For the text-containing cell, return its midpoint in (X, Y) coordinate format. 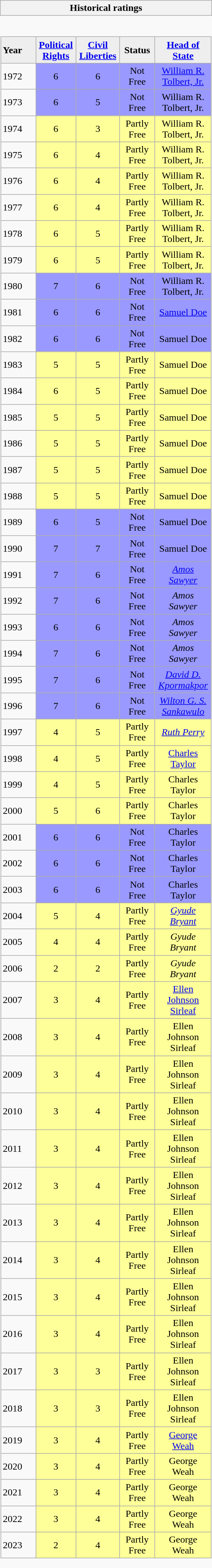
Head of State (183, 50)
2004 (19, 915)
2000 (19, 811)
Ruth Perry (183, 732)
2014 (19, 1260)
1986 (19, 444)
1972 (19, 76)
1994 (19, 653)
2011 (19, 1149)
2006 (19, 968)
1975 (19, 155)
1978 (19, 234)
1988 (19, 496)
2008 (19, 1037)
1989 (19, 522)
David D. Kpormakpor (183, 680)
1985 (19, 417)
1995 (19, 680)
1980 (19, 286)
1992 (19, 601)
2003 (19, 890)
2020 (19, 1466)
2005 (19, 942)
2002 (19, 863)
1981 (19, 312)
1987 (19, 469)
1998 (19, 758)
1982 (19, 339)
1979 (19, 260)
1996 (19, 706)
2012 (19, 1186)
2017 (19, 1371)
1973 (19, 102)
2021 (19, 1492)
Status (137, 50)
2015 (19, 1297)
2018 (19, 1408)
2009 (19, 1074)
1984 (19, 391)
1974 (19, 128)
2013 (19, 1223)
Historical ratings (106, 8)
1990 (19, 548)
1977 (19, 207)
1983 (19, 365)
Political Rights (56, 50)
1999 (19, 785)
1991 (19, 575)
2016 (19, 1334)
1976 (19, 181)
2007 (19, 1000)
2001 (19, 837)
Civil Liberties (98, 50)
1997 (19, 732)
1993 (19, 628)
2010 (19, 1111)
Year (19, 50)
2022 (19, 1519)
Wilton G. S. Sankawulo (183, 706)
2023 (19, 1545)
2019 (19, 1440)
